Capture the cell that displays the provided text and extract its [X, Y] central coordinate. 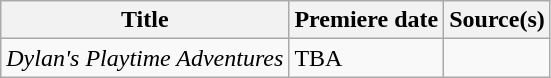
TBA [366, 58]
Title [145, 20]
Dylan's Playtime Adventures [145, 58]
Source(s) [498, 20]
Premiere date [366, 20]
